Determine the (x, y) coordinate at the center of the cell enclosing the given text.  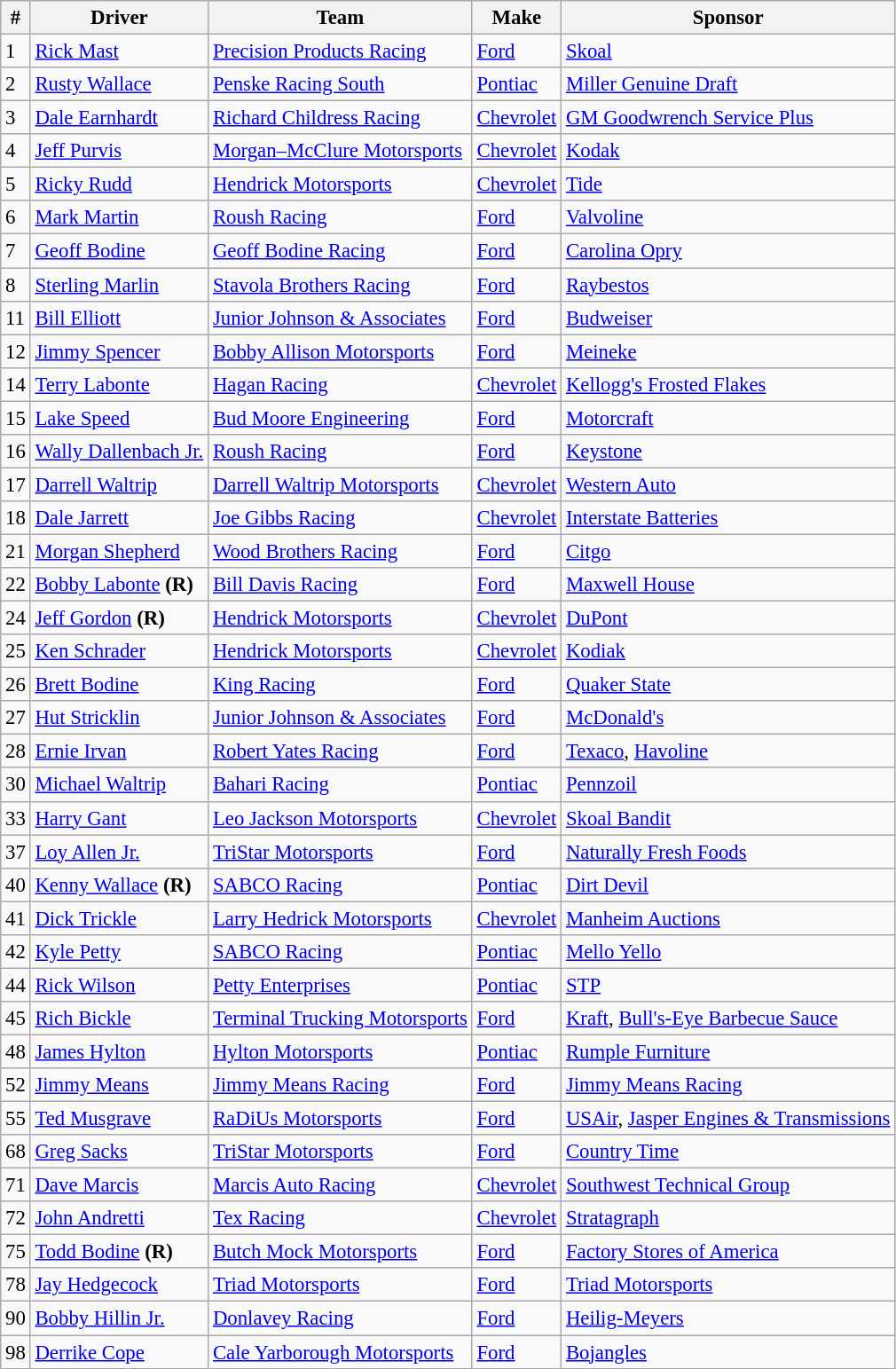
Stavola Brothers Racing (341, 285)
Bahari Racing (341, 785)
GM Goodwrench Service Plus (728, 118)
Morgan Shepherd (119, 551)
17 (16, 484)
Terry Labonte (119, 384)
98 (16, 1352)
Jimmy Means (119, 1085)
Dick Trickle (119, 918)
Geoff Bodine (119, 251)
Motorcraft (728, 418)
Tide (728, 185)
Jeff Purvis (119, 151)
Donlavey Racing (341, 1318)
44 (16, 985)
Bobby Labonte (R) (119, 585)
Darrell Waltrip Motorsports (341, 484)
Team (341, 18)
# (16, 18)
Rick Mast (119, 51)
Bill Davis Racing (341, 585)
18 (16, 518)
11 (16, 318)
Joe Gibbs Racing (341, 518)
Quaker State (728, 685)
Sterling Marlin (119, 285)
Raybestos (728, 285)
Jay Hedgecock (119, 1286)
Heilig-Meyers (728, 1318)
Pennzoil (728, 785)
Dirt Devil (728, 885)
2 (16, 84)
1 (16, 51)
41 (16, 918)
4 (16, 151)
Wally Dallenbach Jr. (119, 452)
Make (516, 18)
75 (16, 1252)
Stratagraph (728, 1218)
Western Auto (728, 484)
Meineke (728, 351)
Tex Racing (341, 1218)
Keystone (728, 452)
Ernie Irvan (119, 751)
26 (16, 685)
15 (16, 418)
Michael Waltrip (119, 785)
Darrell Waltrip (119, 484)
Larry Hedrick Motorsports (341, 918)
Wood Brothers Racing (341, 551)
52 (16, 1085)
STP (728, 985)
Penske Racing South (341, 84)
Ken Schrader (119, 651)
Kodiak (728, 651)
Todd Bodine (R) (119, 1252)
Ted Musgrave (119, 1119)
48 (16, 1051)
16 (16, 452)
Hylton Motorsports (341, 1051)
Robert Yates Racing (341, 751)
Mark Martin (119, 217)
Petty Enterprises (341, 985)
Kraft, Bull's-Eye Barbecue Sauce (728, 1019)
Bill Elliott (119, 318)
Rich Bickle (119, 1019)
Mello Yello (728, 952)
Dale Earnhardt (119, 118)
Maxwell House (728, 585)
Ricky Rudd (119, 185)
Kellogg's Frosted Flakes (728, 384)
Interstate Batteries (728, 518)
Budweiser (728, 318)
Naturally Fresh Foods (728, 852)
71 (16, 1185)
Hagan Racing (341, 384)
Morgan–McClure Motorsports (341, 151)
Cale Yarborough Motorsports (341, 1352)
Bojangles (728, 1352)
72 (16, 1218)
Brett Bodine (119, 685)
Harry Gant (119, 818)
Butch Mock Motorsports (341, 1252)
Bobby Hillin Jr. (119, 1318)
Texaco, Havoline (728, 751)
78 (16, 1286)
DuPont (728, 618)
45 (16, 1019)
Carolina Opry (728, 251)
Bobby Allison Motorsports (341, 351)
Rumple Furniture (728, 1051)
24 (16, 618)
Jeff Gordon (R) (119, 618)
6 (16, 217)
37 (16, 852)
Terminal Trucking Motorsports (341, 1019)
90 (16, 1318)
Derrike Cope (119, 1352)
Dale Jarrett (119, 518)
USAir, Jasper Engines & Transmissions (728, 1119)
McDonald's (728, 718)
Skoal Bandit (728, 818)
Richard Childress Racing (341, 118)
Hut Stricklin (119, 718)
Driver (119, 18)
Leo Jackson Motorsports (341, 818)
68 (16, 1152)
Bud Moore Engineering (341, 418)
42 (16, 952)
Loy Allen Jr. (119, 852)
King Racing (341, 685)
Kodak (728, 151)
Greg Sacks (119, 1152)
Rick Wilson (119, 985)
Factory Stores of America (728, 1252)
40 (16, 885)
8 (16, 285)
5 (16, 185)
Country Time (728, 1152)
Kyle Petty (119, 952)
Kenny Wallace (R) (119, 885)
7 (16, 251)
Southwest Technical Group (728, 1185)
33 (16, 818)
14 (16, 384)
28 (16, 751)
25 (16, 651)
12 (16, 351)
21 (16, 551)
Manheim Auctions (728, 918)
27 (16, 718)
Precision Products Racing (341, 51)
30 (16, 785)
Dave Marcis (119, 1185)
Geoff Bodine Racing (341, 251)
22 (16, 585)
Marcis Auto Racing (341, 1185)
Jimmy Spencer (119, 351)
Rusty Wallace (119, 84)
Sponsor (728, 18)
John Andretti (119, 1218)
Skoal (728, 51)
Miller Genuine Draft (728, 84)
55 (16, 1119)
Lake Speed (119, 418)
Citgo (728, 551)
RaDiUs Motorsports (341, 1119)
Valvoline (728, 217)
James Hylton (119, 1051)
3 (16, 118)
